Identify which cell holds the provided text, then report its [X, Y] central coordinate. 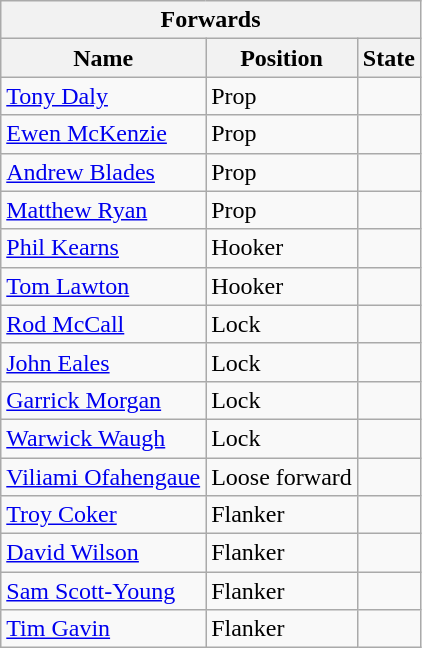
Viliami Ofahengaue [104, 477]
Position [282, 58]
David Wilson [104, 553]
Tim Gavin [104, 629]
Tom Lawton [104, 286]
Tony Daly [104, 96]
Sam Scott-Young [104, 591]
Phil Kearns [104, 248]
Loose forward [282, 477]
Matthew Ryan [104, 210]
Rod McCall [104, 324]
Warwick Waugh [104, 438]
Troy Coker [104, 515]
Andrew Blades [104, 172]
John Eales [104, 362]
State [388, 58]
Name [104, 58]
Ewen McKenzie [104, 134]
Garrick Morgan [104, 400]
Forwards [211, 20]
